Detect which cell encompasses the target text, then output its [x, y] center coordinate. 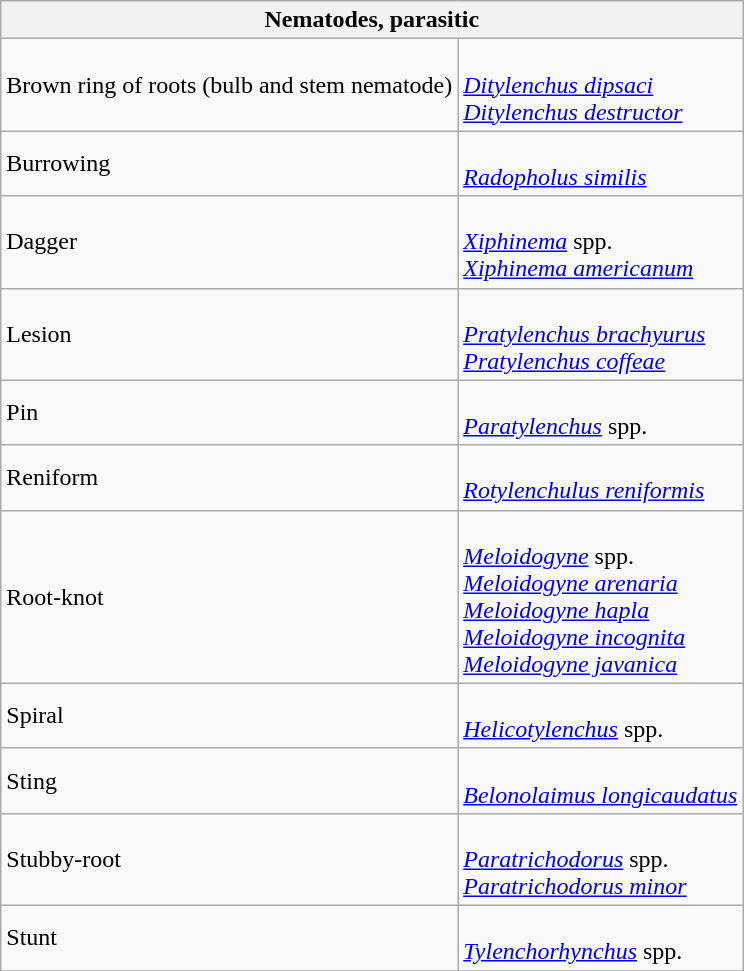
Burrowing [230, 164]
Lesion [230, 334]
Ditylenchus dipsaci Ditylenchus destructor [600, 85]
Spiral [230, 716]
Tylenchorhynchus spp. [600, 938]
Root-knot [230, 596]
Xiphinema spp. Xiphinema americanum [600, 242]
Paratylenchus spp. [600, 412]
Brown ring of roots (bulb and stem nematode) [230, 85]
Paratrichodorus spp. Paratrichodorus minor [600, 859]
Nematodes, parasitic [372, 20]
Rotylenchulus reniformis [600, 478]
Meloidogyne spp. Meloidogyne arenaria Meloidogyne hapla Meloidogyne incognita Meloidogyne javanica [600, 596]
Sting [230, 780]
Pratylenchus brachyurus Pratylenchus coffeae [600, 334]
Belonolaimus longicaudatus [600, 780]
Pin [230, 412]
Radopholus similis [600, 164]
Helicotylenchus spp. [600, 716]
Stubby-root [230, 859]
Stunt [230, 938]
Reniform [230, 478]
Dagger [230, 242]
